Search for the cell housing the specified text and yield its (X, Y) center coordinate. 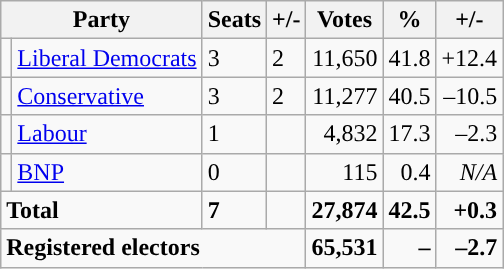
0.4 (410, 172)
N/A (470, 172)
Liberal Democrats (107, 58)
11,650 (344, 58)
41.8 (410, 58)
+0.3 (470, 210)
+12.4 (470, 58)
Votes (344, 20)
–10.5 (470, 96)
65,531 (344, 248)
–2.3 (470, 134)
Conservative (107, 96)
4,832 (344, 134)
42.5 (410, 210)
% (410, 20)
BNP (107, 172)
11,277 (344, 96)
115 (344, 172)
1 (234, 134)
7 (234, 210)
Labour (107, 134)
40.5 (410, 96)
17.3 (410, 134)
Registered electors (154, 248)
27,874 (344, 210)
Party (102, 20)
Seats (234, 20)
0 (234, 172)
–2.7 (470, 248)
– (410, 248)
Total (102, 210)
